Return (X, Y) of the center of cell containing provided text 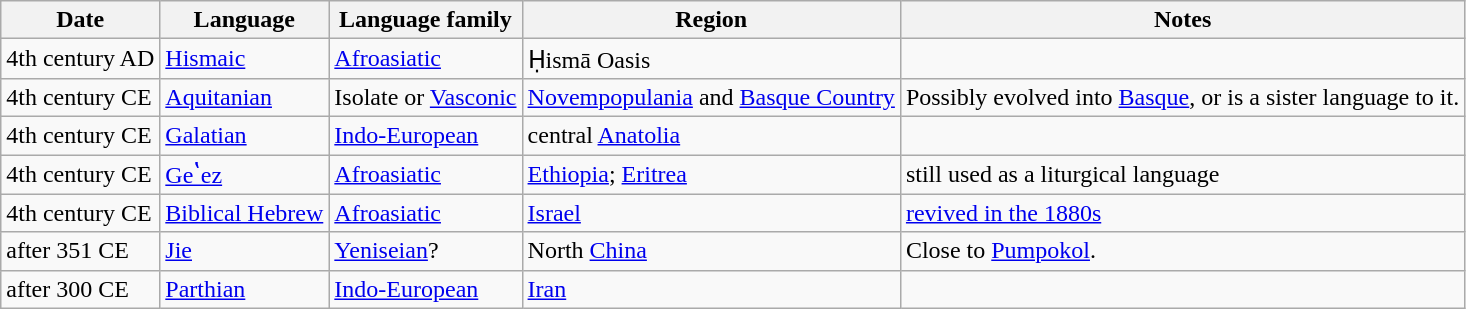
Isolate or Vasconic (426, 97)
Ḥismā Oasis (711, 59)
Geʽez (244, 174)
Language (244, 20)
Israel (711, 213)
North China (711, 251)
Iran (711, 289)
Ethiopia; Eritrea (711, 174)
Region (711, 20)
4th century AD (80, 59)
Close to Pumpokol. (1182, 251)
Galatian (244, 135)
still used as a liturgical language (1182, 174)
Language family (426, 20)
after 300 CE (80, 289)
Parthian (244, 289)
Novempopulania and Basque Country (711, 97)
after 351 CE (80, 251)
Notes (1182, 20)
Jie (244, 251)
Date (80, 20)
Yeniseian? (426, 251)
Aquitanian (244, 97)
Biblical Hebrew (244, 213)
revived in the 1880s (1182, 213)
Hismaic (244, 59)
Possibly evolved into Basque, or is a sister language to it. (1182, 97)
central Anatolia (711, 135)
